Find where the given text appears and provide that cell's center as (x, y) coordinate. 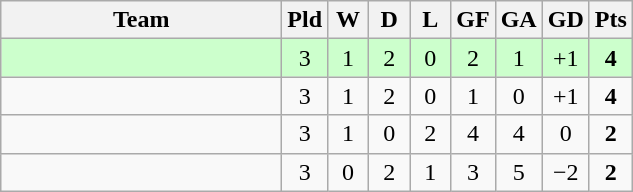
Pld (305, 20)
GD (566, 20)
−2 (566, 172)
GA (518, 20)
W (348, 20)
L (430, 20)
D (390, 20)
5 (518, 172)
Pts (610, 20)
Team (142, 20)
GF (473, 20)
